Identify which cell holds the provided text, then report its (X, Y) central coordinate. 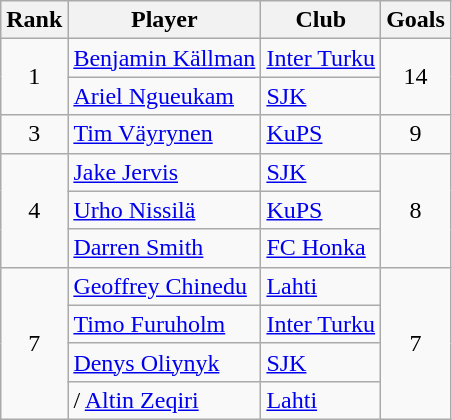
Rank (34, 20)
Denys Oliynyk (164, 362)
9 (416, 134)
Darren Smith (164, 248)
Jake Jervis (164, 172)
Geoffrey Chinedu (164, 286)
Tim Väyrynen (164, 134)
8 (416, 210)
Ariel Ngueukam (164, 96)
FC Honka (321, 248)
4 (34, 210)
Player (164, 20)
14 (416, 77)
Goals (416, 20)
/ Altin Zeqiri (164, 400)
Urho Nissilä (164, 210)
Benjamin Källman (164, 58)
Club (321, 20)
Timo Furuholm (164, 324)
3 (34, 134)
1 (34, 77)
